Return (X, Y) of the center of cell containing provided text 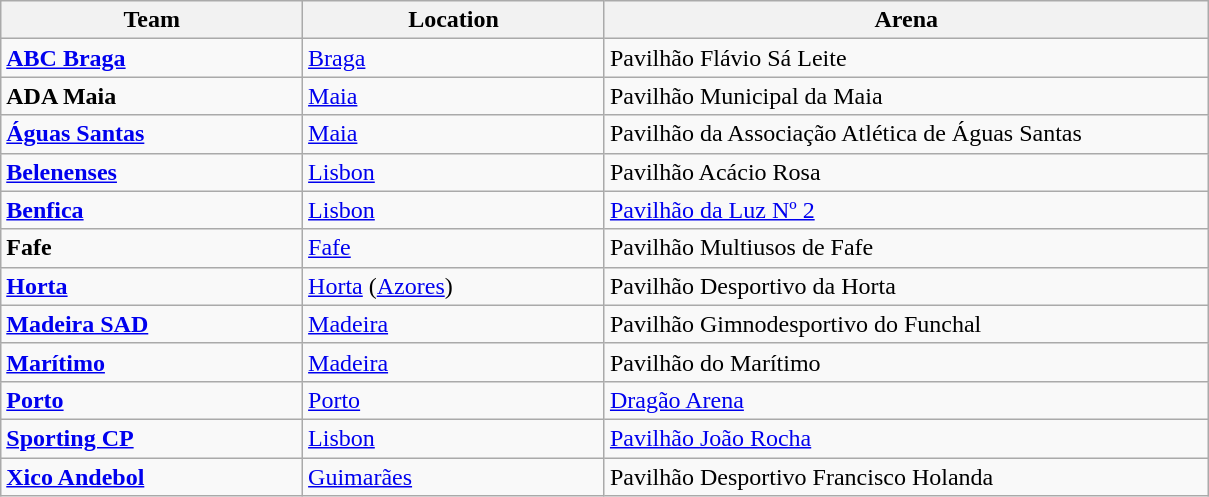
Braga (454, 58)
Pavilhão da Luz Nº 2 (906, 210)
Pavilhão Acácio Rosa (906, 172)
ADA Maia (152, 96)
ABC Braga (152, 58)
Pavilhão João Rocha (906, 438)
Pavilhão da Associação Atlética de Águas Santas (906, 134)
Horta (152, 286)
Xico Andebol (152, 477)
Arena (906, 20)
Pavilhão Desportivo Francisco Holanda (906, 477)
Pavilhão Municipal da Maia (906, 96)
Guimarães (454, 477)
Águas Santas (152, 134)
Pavilhão Desportivo da Horta (906, 286)
Dragão Arena (906, 400)
Team (152, 20)
Benfica (152, 210)
Sporting CP (152, 438)
Pavilhão Flávio Sá Leite (906, 58)
Pavilhão do Marítimo (906, 362)
Belenenses (152, 172)
Madeira SAD (152, 324)
Pavilhão Gimnodesportivo do Funchal (906, 324)
Location (454, 20)
Marítimo (152, 362)
Pavilhão Multiusos de Fafe (906, 248)
Horta (Azores) (454, 286)
